Extract the (X, Y) coordinate from the center of the cell holding the provided text.  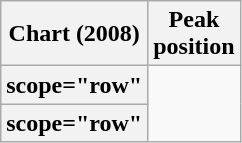
Chart (2008) (74, 34)
Peakposition (194, 34)
